Detect which cell encompasses the target text, then output its (X, Y) center coordinate. 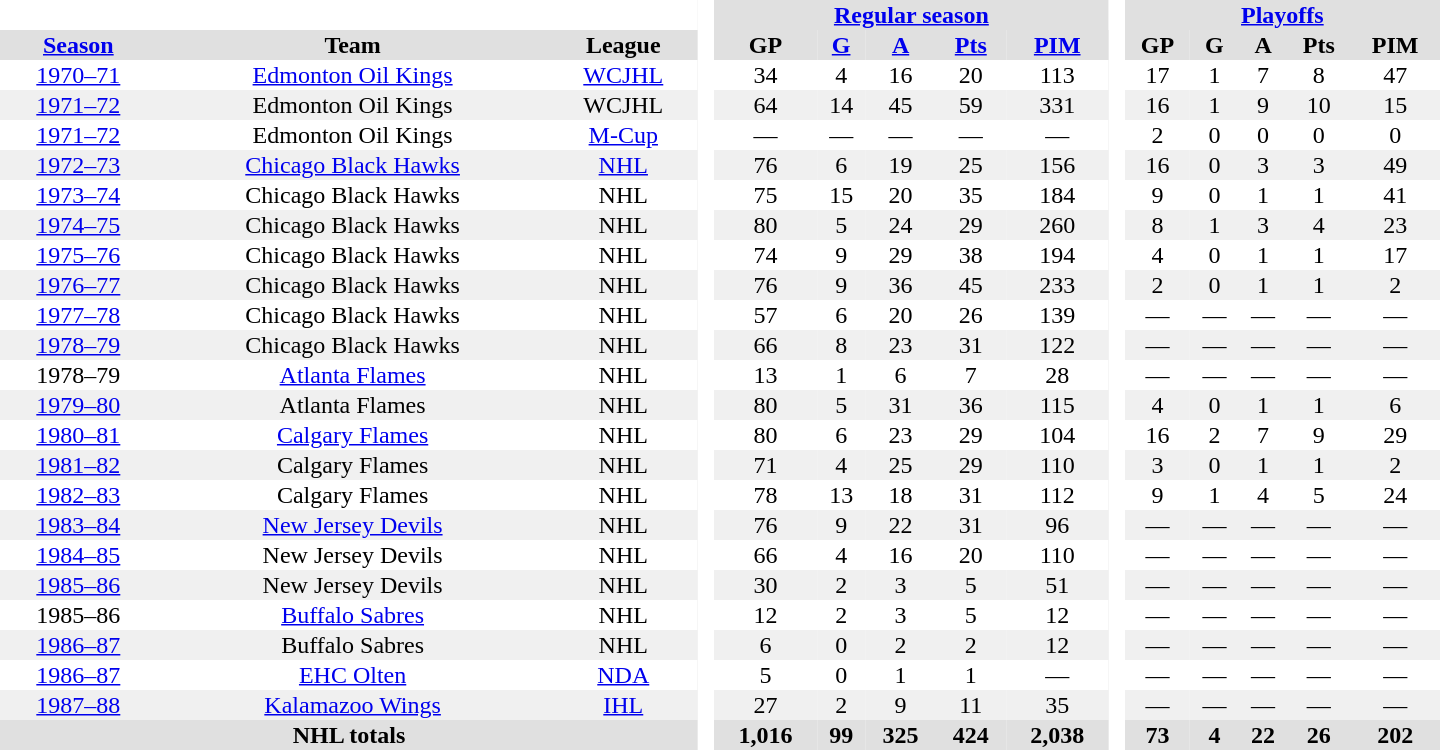
115 (1058, 405)
Kalamazoo Wings (353, 705)
18 (900, 495)
14 (842, 105)
1977–78 (78, 315)
71 (766, 465)
1970–71 (78, 75)
IHL (624, 705)
30 (766, 585)
1974–75 (78, 225)
57 (766, 315)
331 (1058, 105)
M-Cup (624, 135)
27 (766, 705)
1973–74 (78, 195)
260 (1058, 225)
112 (1058, 495)
1980–81 (78, 435)
233 (1058, 285)
64 (766, 105)
NDA (624, 675)
1979–80 (78, 405)
184 (1058, 195)
Season (78, 45)
28 (1058, 375)
78 (766, 495)
41 (1395, 195)
League (624, 45)
Playoffs (1282, 15)
2,038 (1058, 735)
139 (1058, 315)
424 (971, 735)
47 (1395, 75)
1984–85 (78, 555)
96 (1058, 525)
59 (971, 105)
EHC Olten (353, 675)
113 (1058, 75)
74 (766, 255)
1972–73 (78, 165)
19 (900, 165)
NHL totals (349, 735)
156 (1058, 165)
75 (766, 195)
1,016 (766, 735)
104 (1058, 435)
38 (971, 255)
11 (971, 705)
122 (1058, 345)
1987–88 (78, 705)
202 (1395, 735)
Team (353, 45)
325 (900, 735)
73 (1158, 735)
1976–77 (78, 285)
1981–82 (78, 465)
194 (1058, 255)
34 (766, 75)
1975–76 (78, 255)
10 (1318, 105)
49 (1395, 165)
99 (842, 735)
1982–83 (78, 495)
Regular season (911, 15)
1983–84 (78, 525)
51 (1058, 585)
